Return the [X, Y] coordinate for the center point of the cell that contains the specified text.  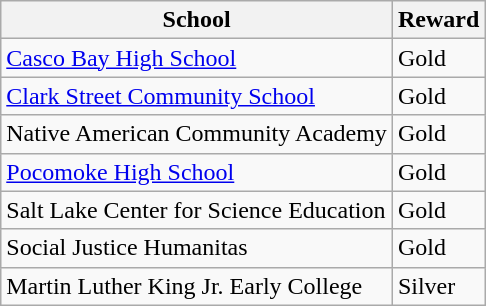
Salt Lake Center for Science Education [197, 210]
Reward [438, 20]
Native American Community Academy [197, 134]
Clark Street Community School [197, 96]
Silver [438, 286]
Casco Bay High School [197, 58]
Martin Luther King Jr. Early College [197, 286]
Pocomoke High School [197, 172]
School [197, 20]
Social Justice Humanitas [197, 248]
